Locate the cell with the specified text and output its [x, y] center coordinate. 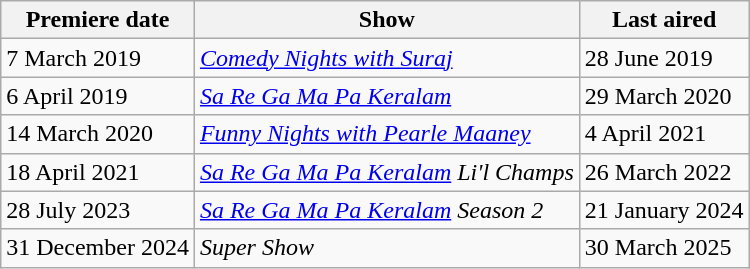
Super Show [386, 248]
Premiere date [98, 20]
Sa Re Ga Ma Pa Keralam Season 2 [386, 210]
29 March 2020 [664, 96]
Last aired [664, 20]
30 March 2025 [664, 248]
Comedy Nights with Suraj [386, 58]
Sa Re Ga Ma Pa Keralam [386, 96]
28 June 2019 [664, 58]
6 April 2019 [98, 96]
31 December 2024 [98, 248]
Show [386, 20]
28 July 2023 [98, 210]
7 March 2019 [98, 58]
18 April 2021 [98, 172]
4 April 2021 [664, 134]
26 March 2022 [664, 172]
14 March 2020 [98, 134]
Sa Re Ga Ma Pa Keralam Li'l Champs [386, 172]
21 January 2024 [664, 210]
Funny Nights with Pearle Maaney [386, 134]
